Extract the [X, Y] coordinate from the center of the cell holding the provided text.  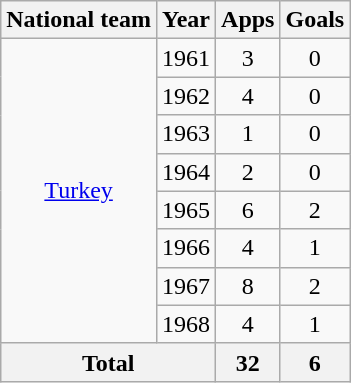
1961 [186, 58]
1963 [186, 134]
1967 [186, 286]
1968 [186, 324]
1962 [186, 96]
Goals [315, 20]
National team [79, 20]
Apps [248, 20]
1966 [186, 248]
8 [248, 286]
Total [108, 362]
1964 [186, 172]
Year [186, 20]
Turkey [79, 191]
32 [248, 362]
1965 [186, 210]
3 [248, 58]
